Search for the cell housing the specified text and yield its [x, y] center coordinate. 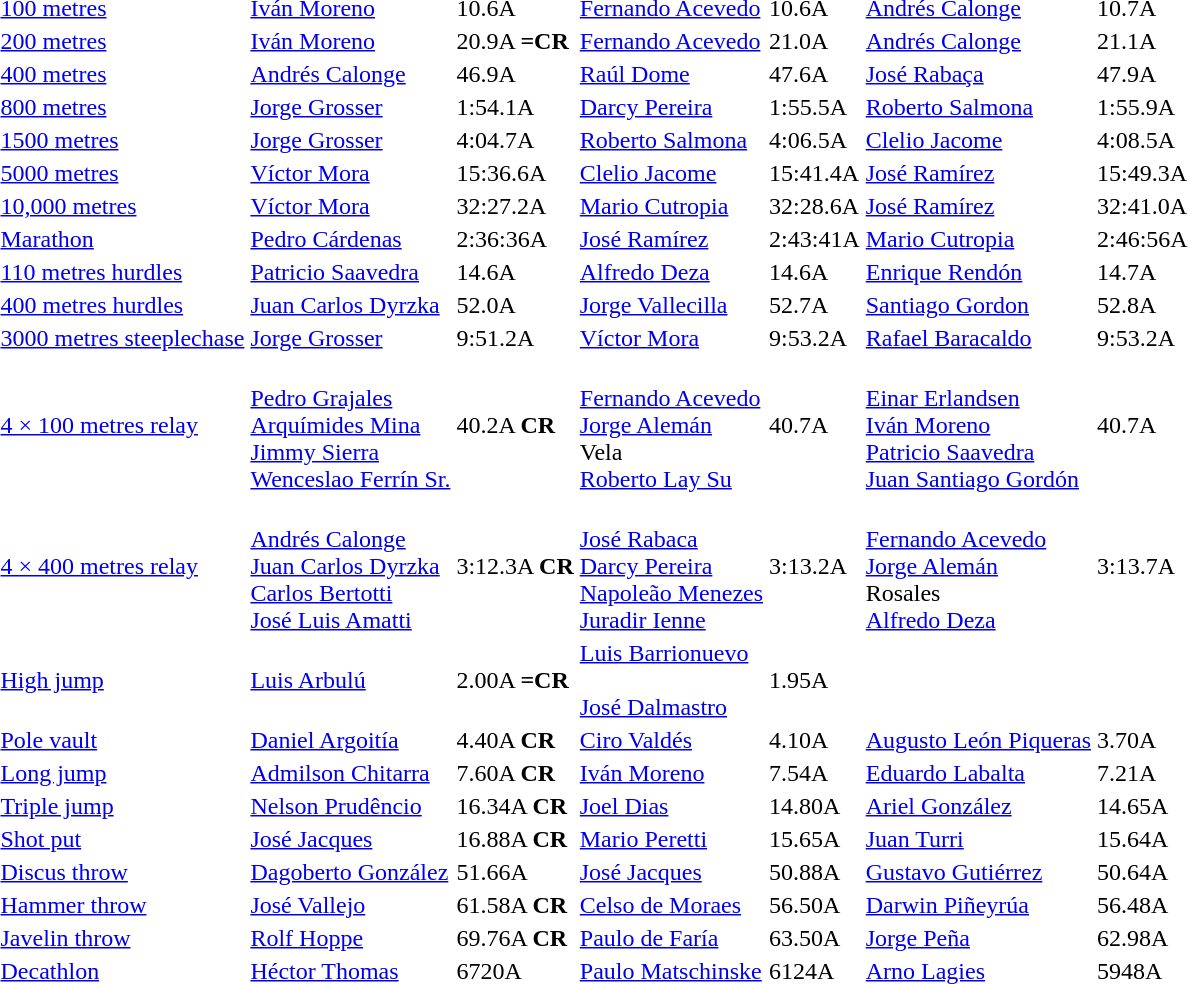
32:27.2A [515, 206]
40.2A CR [515, 425]
4:06.5A [815, 140]
2.00A =CR [515, 680]
9:51.2A [515, 338]
63.50A [815, 938]
Fernando AcevedoJorge AlemánRosalesAlfredo Deza [978, 566]
1:54.1A [515, 107]
Mario Peretti [671, 839]
7.54A [815, 773]
56.50A [815, 905]
José Rabaça [978, 74]
16.34A CR [515, 806]
4:04.7A [515, 140]
61.58A CR [515, 905]
Ciro Valdés [671, 740]
Paulo de Faría [671, 938]
Ariel González [978, 806]
Daniel Argoitía [350, 740]
José Vallejo [350, 905]
47.6A [815, 74]
4.40A CR [515, 740]
José RabacaDarcy PereiraNapoleão MenezesJuradir Ienne [671, 566]
4.10A [815, 740]
Alfredo Deza [671, 272]
Fernando Acevedo [671, 41]
Luis Barrionuevo José Dalmastro [671, 680]
1.95A [815, 680]
Einar ErlandsenIván MorenoPatricio SaavedraJuan Santiago Gordón [978, 425]
21.0A [815, 41]
3:12.3A CR [515, 566]
20.9A =CR [515, 41]
Pedro GrajalesArquímides MinaJimmy SierraWenceslao Ferrín Sr. [350, 425]
2:43:41A [815, 239]
Jorge Vallecilla [671, 305]
Patricio Saavedra [350, 272]
7.60A CR [515, 773]
50.88A [815, 872]
Jorge Peña [978, 938]
15:41.4A [815, 173]
Nelson Prudêncio [350, 806]
Joel Dias [671, 806]
Santiago Gordon [978, 305]
Luis Arbulú [350, 680]
1:55.5A [815, 107]
2:36:36A [515, 239]
15:36.6A [515, 173]
Celso de Moraes [671, 905]
Andrés CalongeJuan Carlos DyrzkaCarlos BertottiJosé Luis Amatti [350, 566]
52.0A [515, 305]
32:28.6A [815, 206]
Darwin Piñeyrúa [978, 905]
69.76A CR [515, 938]
3:13.2A [815, 566]
40.7A [815, 425]
Juan Carlos Dyrzka [350, 305]
Dagoberto González [350, 872]
46.9A [515, 74]
Rafael Baracaldo [978, 338]
15.65A [815, 839]
Juan Turri [978, 839]
Augusto León Piqueras [978, 740]
Eduardo Labalta [978, 773]
Darcy Pereira [671, 107]
14.80A [815, 806]
Gustavo Gutiérrez [978, 872]
Pedro Cárdenas [350, 239]
16.88A CR [515, 839]
51.66A [515, 872]
52.7A [815, 305]
Raúl Dome [671, 74]
Enrique Rendón [978, 272]
Rolf Hoppe [350, 938]
Admilson Chitarra [350, 773]
9:53.2A [815, 338]
Fernando AcevedoJorge AlemánVelaRoberto Lay Su [671, 425]
